Extract the (x, y) coordinate from the center of the cell holding the provided text.  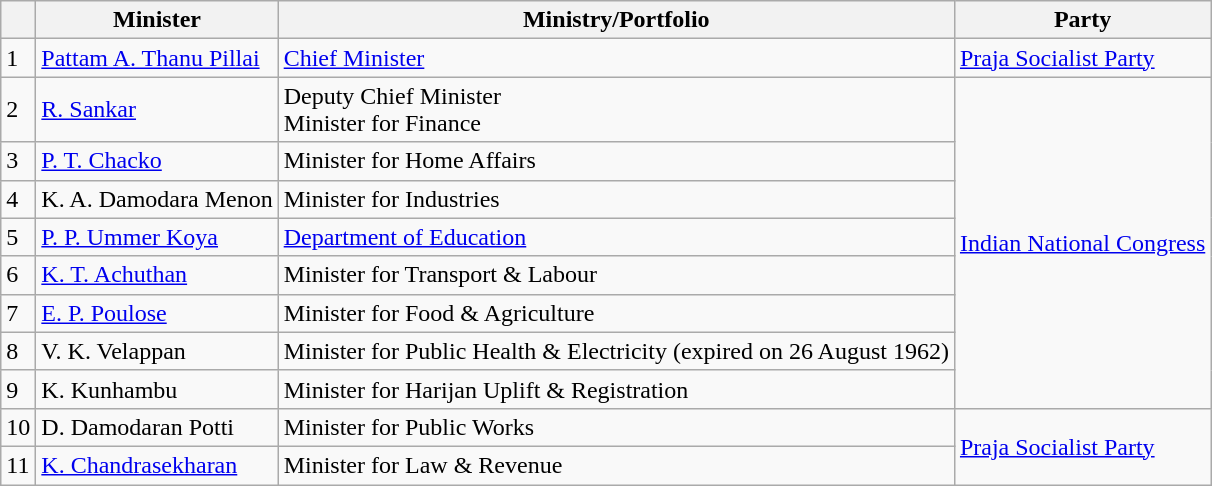
Minister for Home Affairs (616, 161)
9 (18, 389)
6 (18, 275)
7 (18, 313)
Deputy Chief MinisterMinister for Finance (616, 110)
11 (18, 465)
Minister for Transport & Labour (616, 275)
P. P. Ummer Koya (157, 237)
Minister for Public Works (616, 427)
R. Sankar (157, 110)
2 (18, 110)
1 (18, 58)
K. Chandrasekharan (157, 465)
Minister for Food & Agriculture (616, 313)
Minister for Industries (616, 199)
Pattam A. Thanu Pillai (157, 58)
K. T. Achuthan (157, 275)
Chief Minister (616, 58)
Department of Education (616, 237)
Minister for Harijan Uplift & Registration (616, 389)
Minister (157, 20)
5 (18, 237)
Ministry/Portfolio (616, 20)
Minister for Public Health & Electricity (expired on 26 August 1962) (616, 351)
V. K. Velappan (157, 351)
E. P. Poulose (157, 313)
K. Kunhambu (157, 389)
P. T. Chacko (157, 161)
Minister for Law & Revenue (616, 465)
4 (18, 199)
K. A. Damodara Menon (157, 199)
D. Damodaran Potti (157, 427)
Party (1082, 20)
Indian National Congress (1082, 243)
10 (18, 427)
3 (18, 161)
8 (18, 351)
